For the text-containing cell, return its midpoint in [X, Y] coordinate format. 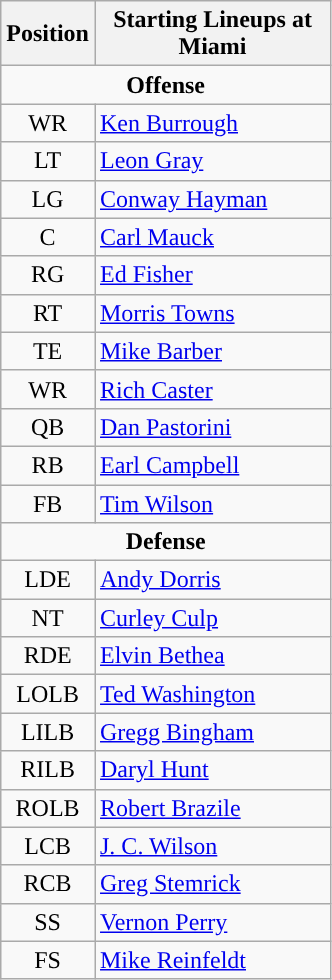
Ted Washington [212, 694]
LDE [48, 580]
LILB [48, 732]
Gregg Bingham [212, 732]
LOLB [48, 694]
Andy Dorris [212, 580]
Robert Brazile [212, 808]
Rich Caster [212, 389]
Elvin Bethea [212, 656]
C [48, 237]
J. C. Wilson [212, 846]
FB [48, 503]
Conway Hayman [212, 199]
RCB [48, 884]
Defense [166, 542]
RG [48, 275]
Carl Mauck [212, 237]
Morris Towns [212, 313]
NT [48, 618]
QB [48, 427]
Greg Stemrick [212, 884]
Mike Reinfeldt [212, 960]
RT [48, 313]
Earl Campbell [212, 465]
LT [48, 161]
Vernon Perry [212, 922]
Dan Pastorini [212, 427]
FS [48, 960]
Position [48, 34]
TE [48, 351]
Curley Culp [212, 618]
Mike Barber [212, 351]
RILB [48, 770]
LG [48, 199]
Daryl Hunt [212, 770]
Offense [166, 85]
Tim Wilson [212, 503]
Starting Lineups at Miami [212, 34]
ROLB [48, 808]
Ken Burrough [212, 123]
RDE [48, 656]
SS [48, 922]
RB [48, 465]
Ed Fisher [212, 275]
LCB [48, 846]
Leon Gray [212, 161]
